For the text-containing cell, return its midpoint in (x, y) coordinate format. 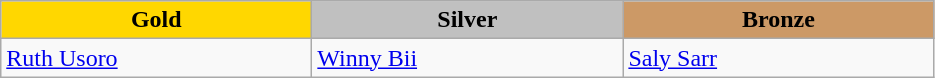
Saly Sarr (778, 58)
Ruth Usoro (156, 58)
Winny Bii (468, 58)
Bronze (778, 20)
Gold (156, 20)
Silver (468, 20)
